Return the [x, y] coordinate for the center point of the cell that contains the specified text.  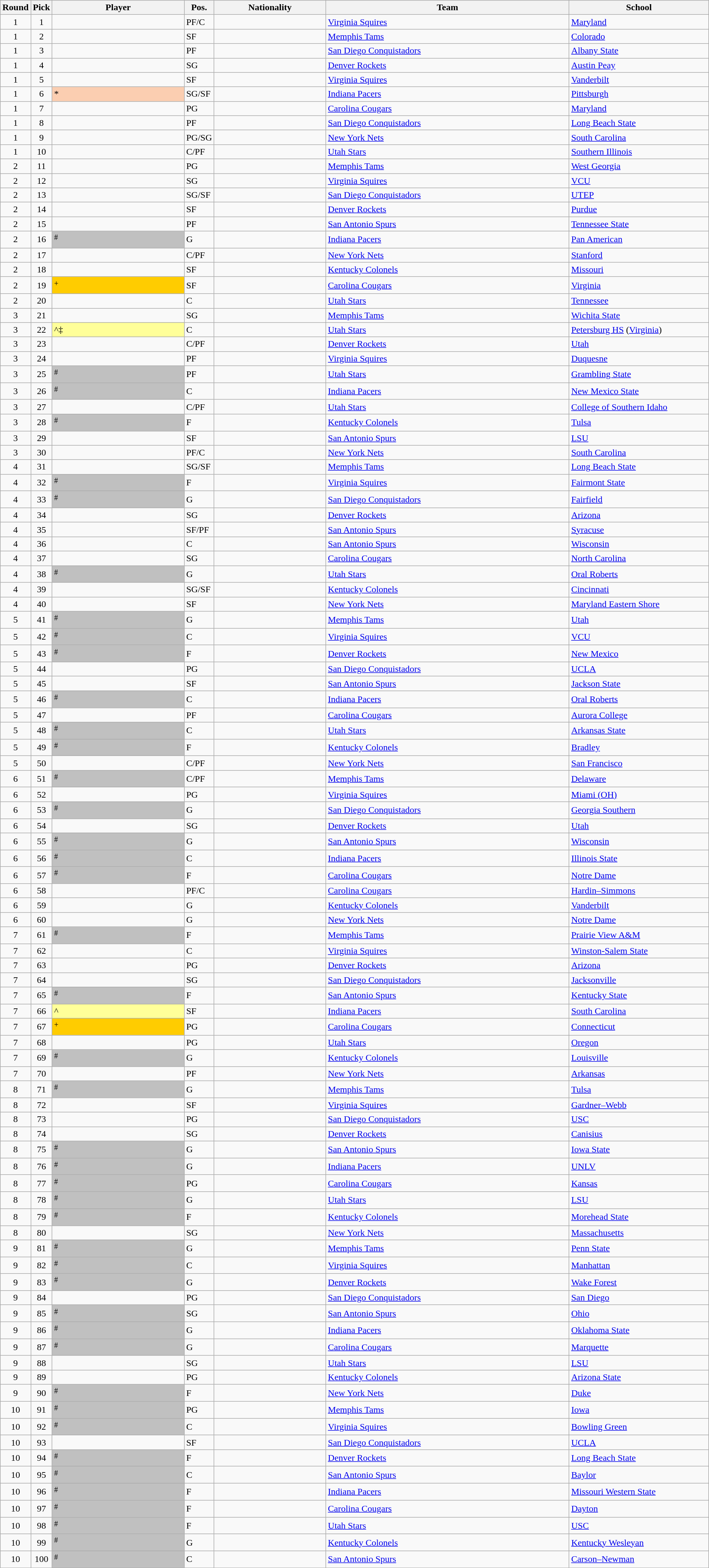
66 [41, 1011]
16 [41, 239]
Bowling Green [639, 1427]
96 [41, 1491]
Iowa [639, 1410]
New Mexico [639, 653]
15 [41, 224]
Pos. [199, 8]
81 [41, 1248]
West Georgia [639, 166]
Maryland Eastern Shore [639, 604]
52 [41, 794]
25 [41, 374]
38 [41, 574]
Albany State [639, 51]
94 [41, 1458]
35 [41, 529]
Fairfield [639, 499]
Grambling State [639, 374]
School [639, 8]
Bradley [639, 747]
24 [41, 358]
Winston-Salem State [639, 951]
74 [41, 1134]
Stanford [639, 255]
55 [41, 841]
53 [41, 810]
Team [447, 8]
91 [41, 1410]
Canisius [639, 1134]
North Carolina [639, 559]
84 [41, 1298]
Cincinnati [639, 590]
85 [41, 1313]
34 [41, 515]
Purdue [639, 210]
93 [41, 1442]
89 [41, 1377]
39 [41, 590]
Syracuse [639, 529]
Colorado [639, 36]
65 [41, 996]
62 [41, 951]
Pittsburgh [639, 94]
Illinois State [639, 859]
17 [41, 255]
Virginia [639, 285]
Fairmont State [639, 483]
47 [41, 715]
12 [41, 181]
Pan American [639, 239]
Kentucky Wesleyan [639, 1542]
14 [41, 210]
Pick [41, 8]
60 [41, 920]
51 [41, 779]
Tennessee State [639, 224]
San Diego [639, 1298]
Austin Peay [639, 65]
57 [41, 875]
80 [41, 1233]
UTEP [639, 195]
UNLV [639, 1166]
75 [41, 1150]
87 [41, 1347]
Petersburg HS (Virginia) [639, 330]
Jacksonville [639, 980]
Duke [639, 1393]
Wake Forest [639, 1282]
63 [41, 966]
59 [41, 905]
Connecticut [639, 1027]
Round [16, 8]
61 [41, 935]
Iowa State [639, 1150]
Arizona State [639, 1377]
98 [41, 1526]
31 [41, 467]
48 [41, 731]
41 [41, 620]
Ohio [639, 1313]
Morehead State [639, 1217]
43 [41, 653]
58 [41, 891]
40 [41, 604]
50 [41, 763]
Missouri [639, 269]
Massachusetts [639, 1233]
Kentucky State [639, 996]
Hardin–Simmons [639, 891]
64 [41, 980]
23 [41, 344]
26 [41, 391]
90 [41, 1393]
29 [41, 438]
37 [41, 559]
Southern Illinois [639, 152]
86 [41, 1330]
44 [41, 669]
Missouri Western State [639, 1491]
^‡ [118, 330]
Nationality [270, 8]
Kansas [639, 1183]
97 [41, 1509]
42 [41, 637]
Georgia Southern [639, 810]
Delaware [639, 779]
Arkansas State [639, 731]
Miami (OH) [639, 794]
Wichita State [639, 315]
46 [41, 699]
Louisville [639, 1058]
Manhattan [639, 1266]
13 [41, 195]
Arkansas [639, 1074]
11 [41, 166]
72 [41, 1105]
69 [41, 1058]
70 [41, 1074]
95 [41, 1475]
45 [41, 684]
Tennessee [639, 301]
32 [41, 483]
92 [41, 1427]
54 [41, 826]
Duquesne [639, 358]
27 [41, 407]
College of Southern Idaho [639, 407]
28 [41, 422]
19 [41, 285]
Carson–Newman [639, 1560]
* [118, 94]
New Mexico State [639, 391]
Oklahoma State [639, 1330]
Oregon [639, 1042]
68 [41, 1042]
Jackson State [639, 684]
56 [41, 859]
^ [118, 1011]
SF/PF [199, 529]
36 [41, 544]
Gardner–Webb [639, 1105]
San Francisco [639, 763]
82 [41, 1266]
Baylor [639, 1475]
30 [41, 452]
Penn State [639, 1248]
49 [41, 747]
100 [41, 1560]
Player [118, 8]
22 [41, 330]
71 [41, 1090]
Aurora College [639, 715]
88 [41, 1363]
76 [41, 1166]
18 [41, 269]
21 [41, 315]
67 [41, 1027]
83 [41, 1282]
78 [41, 1200]
73 [41, 1119]
20 [41, 301]
33 [41, 499]
Prairie View A&M [639, 935]
79 [41, 1217]
99 [41, 1542]
77 [41, 1183]
Marquette [639, 1347]
Dayton [639, 1509]
PG/SG [199, 137]
